Return the [x, y] coordinate for the center point of the cell that contains the specified text.  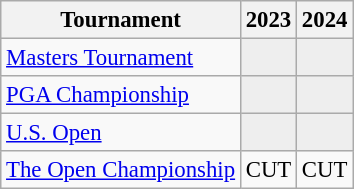
Tournament [121, 20]
PGA Championship [121, 95]
2024 [325, 20]
U.S. Open [121, 133]
2023 [268, 20]
The Open Championship [121, 170]
Masters Tournament [121, 58]
